Pinpoint the cell where the given text exists, returning its (X, Y) midpoint coordinate. 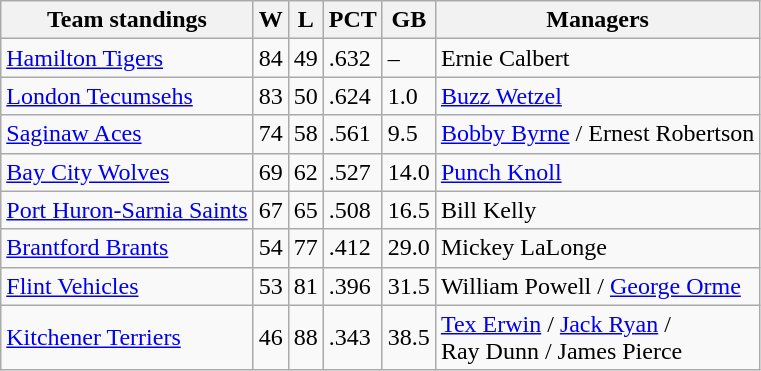
L (306, 20)
53 (270, 286)
.561 (352, 134)
Managers (597, 20)
Bill Kelly (597, 210)
54 (270, 248)
46 (270, 338)
1.0 (408, 96)
Tex Erwin / Jack Ryan / Ray Dunn / James Pierce (597, 338)
.412 (352, 248)
.527 (352, 172)
William Powell / George Orme (597, 286)
London Tecumsehs (127, 96)
Punch Knoll (597, 172)
50 (306, 96)
49 (306, 58)
PCT (352, 20)
.624 (352, 96)
29.0 (408, 248)
31.5 (408, 286)
65 (306, 210)
16.5 (408, 210)
Flint Vehicles (127, 286)
58 (306, 134)
83 (270, 96)
67 (270, 210)
Bobby Byrne / Ernest Robertson (597, 134)
Saginaw Aces (127, 134)
81 (306, 286)
Team standings (127, 20)
69 (270, 172)
– (408, 58)
.343 (352, 338)
38.5 (408, 338)
Buzz Wetzel (597, 96)
Hamilton Tigers (127, 58)
W (270, 20)
9.5 (408, 134)
88 (306, 338)
74 (270, 134)
Bay City Wolves (127, 172)
Port Huron-Sarnia Saints (127, 210)
.508 (352, 210)
14.0 (408, 172)
Mickey LaLonge (597, 248)
Ernie Calbert (597, 58)
62 (306, 172)
84 (270, 58)
GB (408, 20)
.632 (352, 58)
77 (306, 248)
Brantford Brants (127, 248)
Kitchener Terriers (127, 338)
.396 (352, 286)
